Locate the cell with the specified text and output its [x, y] center coordinate. 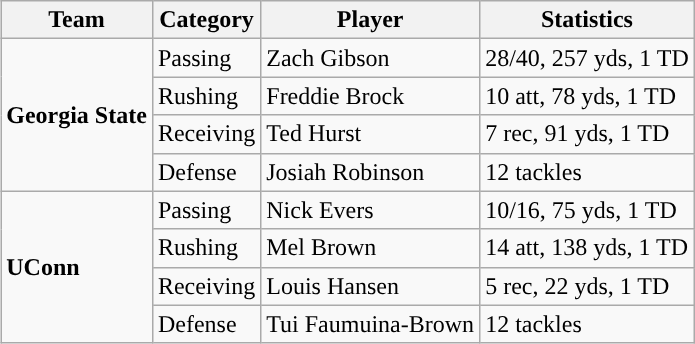
Louis Hansen [370, 286]
Zach Gibson [370, 58]
Freddie Brock [370, 96]
10 att, 78 yds, 1 TD [588, 96]
Mel Brown [370, 248]
Josiah Robinson [370, 172]
7 rec, 91 yds, 1 TD [588, 134]
28/40, 257 yds, 1 TD [588, 58]
Tui Faumuina-Brown [370, 324]
5 rec, 22 yds, 1 TD [588, 286]
14 att, 138 yds, 1 TD [588, 248]
Ted Hurst [370, 134]
Nick Evers [370, 210]
10/16, 75 yds, 1 TD [588, 210]
Category [206, 20]
Player [370, 20]
Team [77, 20]
UConn [77, 267]
Georgia State [77, 115]
Statistics [588, 20]
